Search for the cell housing the specified text and yield its (x, y) center coordinate. 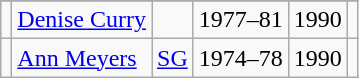
SG (173, 58)
Ann Meyers (82, 58)
Denise Curry (82, 20)
1974–78 (240, 58)
1977–81 (240, 20)
